Output the (x, y) coordinate of the center of the cell containing the given text.  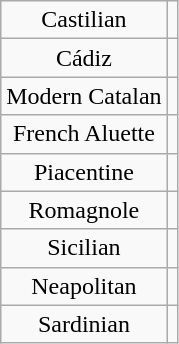
Cádiz (84, 58)
French Aluette (84, 134)
Neapolitan (84, 286)
Modern Catalan (84, 96)
Romagnole (84, 210)
Sicilian (84, 248)
Castilian (84, 20)
Sardinian (84, 324)
Piacentine (84, 172)
